Detect which cell encompasses the target text, then output its [x, y] center coordinate. 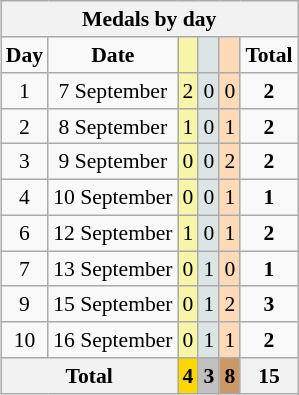
7 September [112, 91]
10 [24, 340]
7 [24, 269]
6 [24, 233]
Day [24, 55]
9 [24, 304]
8 [230, 376]
12 September [112, 233]
10 September [112, 197]
9 September [112, 162]
Date [112, 55]
15 September [112, 304]
15 [268, 376]
13 September [112, 269]
Medals by day [150, 19]
16 September [112, 340]
8 September [112, 126]
